Output the [x, y] coordinate of the center of the cell containing the given text.  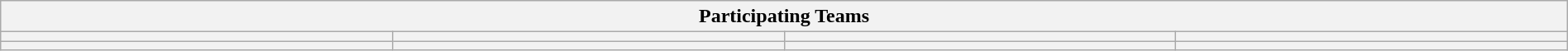
Participating Teams [784, 16]
